From the cell containing the given text, extract its center point as (x, y) coordinate. 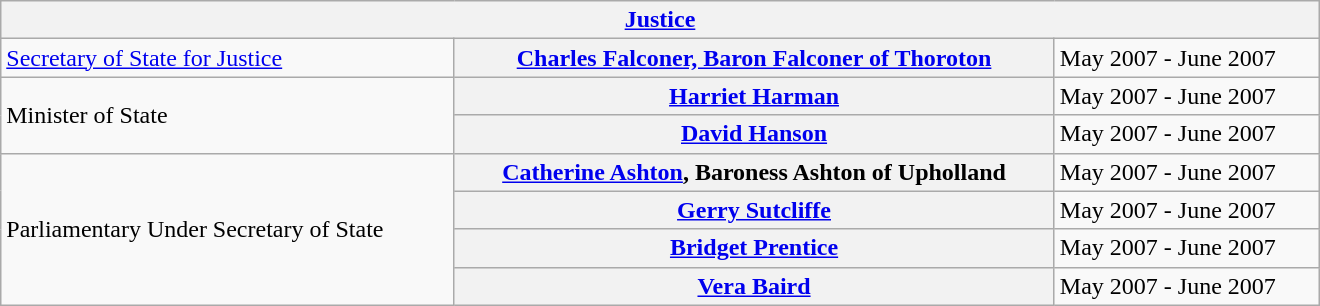
Justice (660, 20)
Catherine Ashton, Baroness Ashton of Upholland (754, 172)
David Hanson (754, 134)
Gerry Sutcliffe (754, 210)
Parliamentary Under Secretary of State (228, 229)
Bridget Prentice (754, 248)
Minister of State (228, 115)
Vera Baird (754, 286)
Charles Falconer, Baron Falconer of Thoroton (754, 58)
Harriet Harman (754, 96)
Secretary of State for Justice (228, 58)
